Return the (X, Y) coordinate for the center point of the cell that contains the specified text.  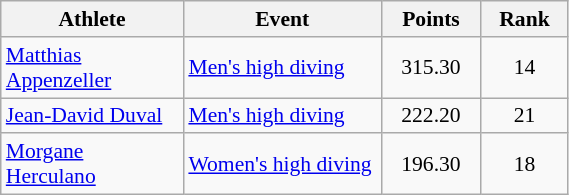
14 (524, 68)
18 (524, 164)
Athlete (92, 19)
Women's high diving (282, 164)
Jean-David Duval (92, 116)
Event (282, 19)
222.20 (431, 116)
21 (524, 116)
315.30 (431, 68)
196.30 (431, 164)
Morgane Herculano (92, 164)
Points (431, 19)
Matthias Appenzeller (92, 68)
Rank (524, 19)
